Return the (X, Y) coordinate for the center point of the cell that contains the specified text.  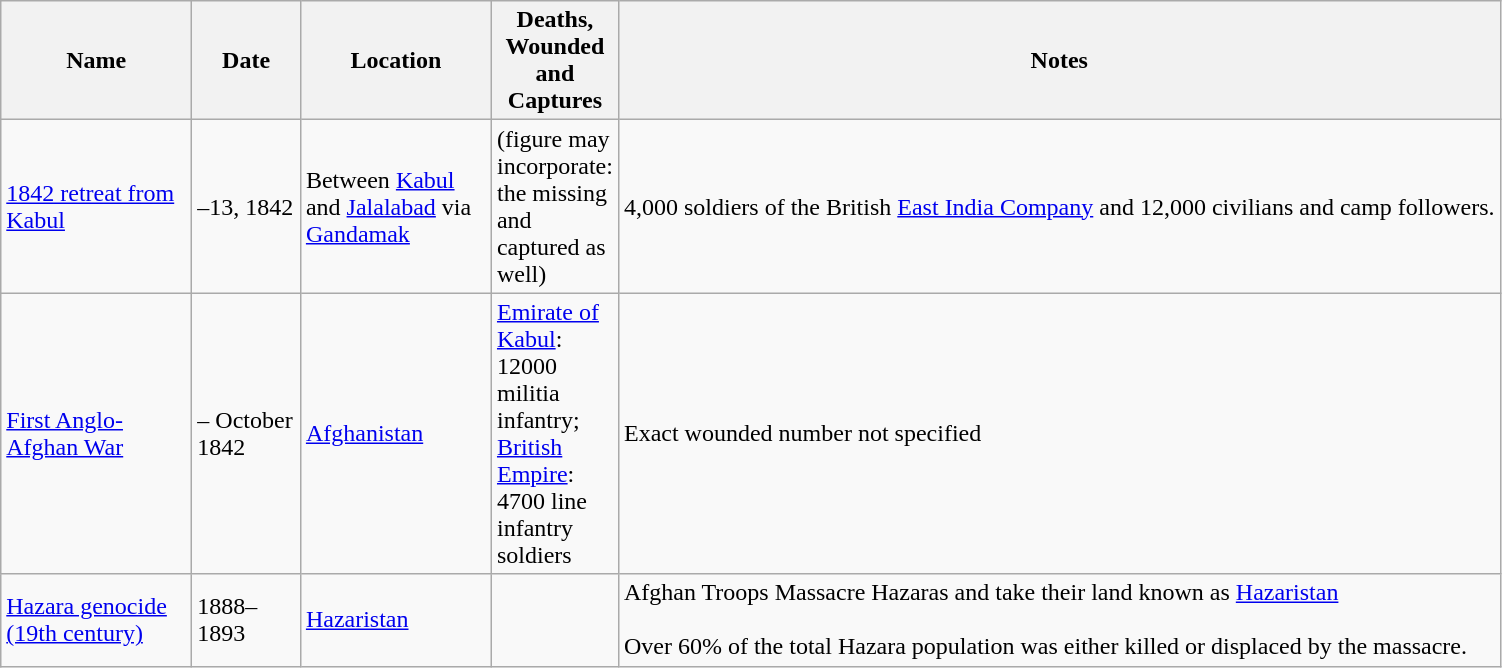
Between Kabul and Jalalabad via Gandamak (396, 206)
Exact wounded number not specified (1059, 434)
Notes (1059, 60)
– October 1842 (246, 434)
Date (246, 60)
Location (396, 60)
–13, 1842 (246, 206)
Name (96, 60)
Emirate of Kabul: 12000 militia infantry; British Empire: 4700 line infantry soldiers (554, 434)
Afghanistan (396, 434)
Deaths, Wounded and Captures (554, 60)
(figure may incorporate: the missing and captured as well) (554, 206)
Hazara genocide (19th century) (96, 620)
4,000 soldiers of the British East India Company and 12,000 civilians and camp followers. (1059, 206)
First Anglo-Afghan War (96, 434)
Hazaristan (396, 620)
1842 retreat from Kabul (96, 206)
1888–1893 (246, 620)
